Scan for the cell matching the given text and deliver its (x, y) coordinate at center. 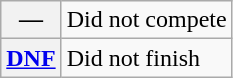
Did not finish (146, 58)
DNF (31, 58)
— (31, 20)
Did not compete (146, 20)
